Detect which cell encompasses the target text, then output its [X, Y] center coordinate. 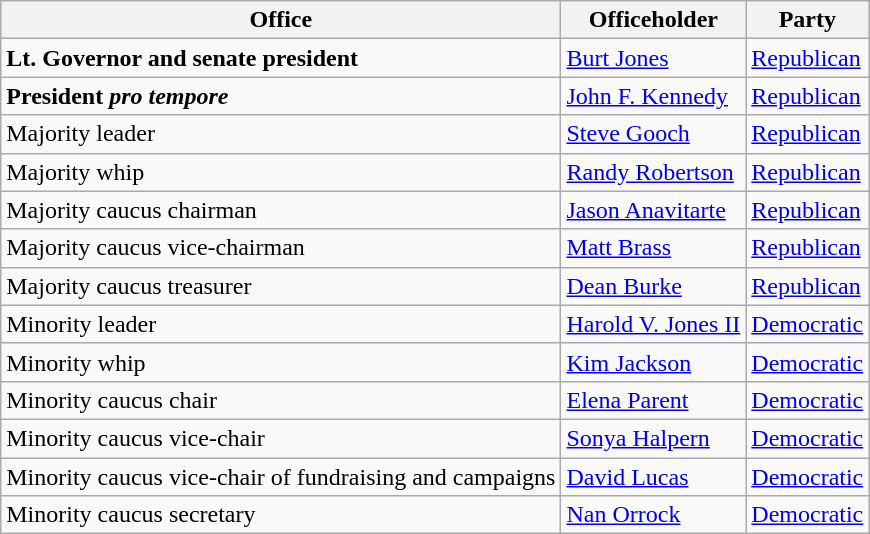
Majority leader [281, 134]
Lt. Governor and senate president [281, 58]
Majority caucus vice-chairman [281, 248]
Matt Brass [654, 248]
President pro tempore [281, 96]
Majority caucus treasurer [281, 286]
Minority leader [281, 324]
Kim Jackson [654, 362]
Minority caucus secretary [281, 515]
Randy Robertson [654, 172]
Office [281, 20]
Minority caucus vice-chair of fundraising and campaigns [281, 477]
Harold V. Jones II [654, 324]
Majority caucus chairman [281, 210]
Minority caucus vice-chair [281, 438]
Minority whip [281, 362]
Jason Anavitarte [654, 210]
Burt Jones [654, 58]
John F. Kennedy [654, 96]
David Lucas [654, 477]
Party [808, 20]
Dean Burke [654, 286]
Officeholder [654, 20]
Nan Orrock [654, 515]
Sonya Halpern [654, 438]
Elena Parent [654, 400]
Majority whip [281, 172]
Steve Gooch [654, 134]
Minority caucus chair [281, 400]
